From the cell containing the given text, extract its center point as [x, y] coordinate. 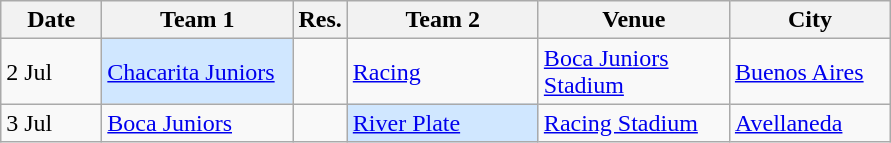
Buenos Aires [810, 72]
River Plate [442, 123]
Boca Juniors [198, 123]
Res. [320, 20]
Team 2 [442, 20]
2 Jul [52, 72]
Team 1 [198, 20]
Venue [634, 20]
3 Jul [52, 123]
Racing [442, 72]
Chacarita Juniors [198, 72]
Avellaneda [810, 123]
Racing Stadium [634, 123]
City [810, 20]
Boca Juniors Stadium [634, 72]
Date [52, 20]
